Search for the cell housing the specified text and yield its [X, Y] center coordinate. 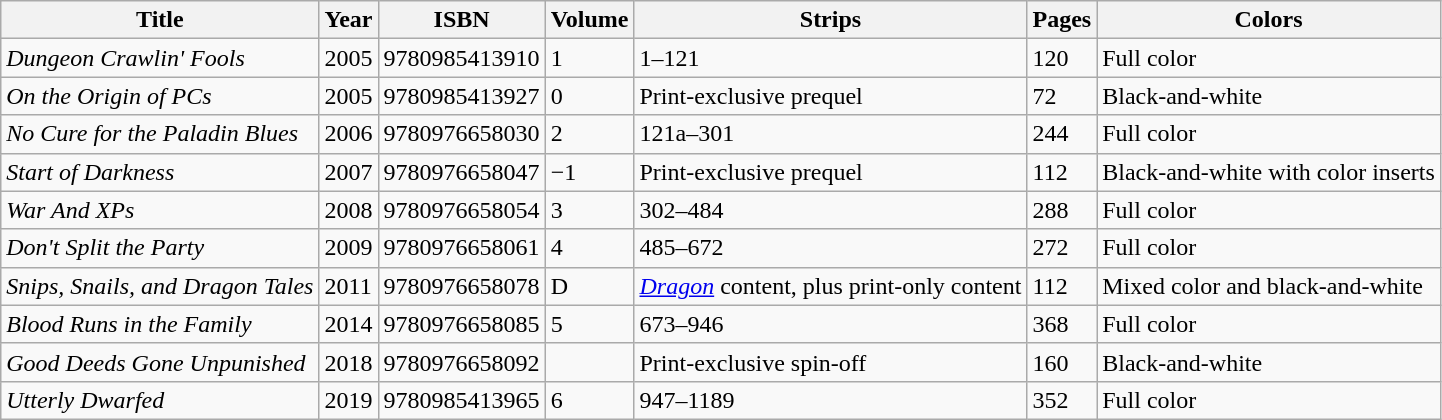
485–672 [830, 248]
No Cure for the Paladin Blues [160, 134]
Volume [590, 20]
ISBN [462, 20]
Pages [1062, 20]
2008 [348, 210]
Good Deeds Gone Unpunished [160, 362]
9780976658078 [462, 286]
5 [590, 324]
Utterly Dwarfed [160, 400]
2011 [348, 286]
−1 [590, 172]
72 [1062, 96]
160 [1062, 362]
2014 [348, 324]
Mixed color and black-and-white [1269, 286]
Colors [1269, 20]
Snips, Snails, and Dragon Tales [160, 286]
Title [160, 20]
352 [1062, 400]
1 [590, 58]
947–1189 [830, 400]
9780985413927 [462, 96]
9780976658085 [462, 324]
9780976658030 [462, 134]
9780985413910 [462, 58]
War And XPs [160, 210]
Print-exclusive spin-off [830, 362]
288 [1062, 210]
120 [1062, 58]
2018 [348, 362]
244 [1062, 134]
4 [590, 248]
9780985413965 [462, 400]
Dungeon Crawlin' Fools [160, 58]
9780976658092 [462, 362]
121a–301 [830, 134]
Black-and-white with color inserts [1269, 172]
2007 [348, 172]
1–121 [830, 58]
Dragon content, plus print-only content [830, 286]
D [590, 286]
Start of Darkness [160, 172]
3 [590, 210]
302–484 [830, 210]
6 [590, 400]
2019 [348, 400]
2006 [348, 134]
2009 [348, 248]
0 [590, 96]
9780976658047 [462, 172]
Blood Runs in the Family [160, 324]
Year [348, 20]
9780976658054 [462, 210]
On the Origin of PCs [160, 96]
2 [590, 134]
9780976658061 [462, 248]
Strips [830, 20]
272 [1062, 248]
Don't Split the Party [160, 248]
673–946 [830, 324]
368 [1062, 324]
